Return (X, Y) of the center of cell containing provided text 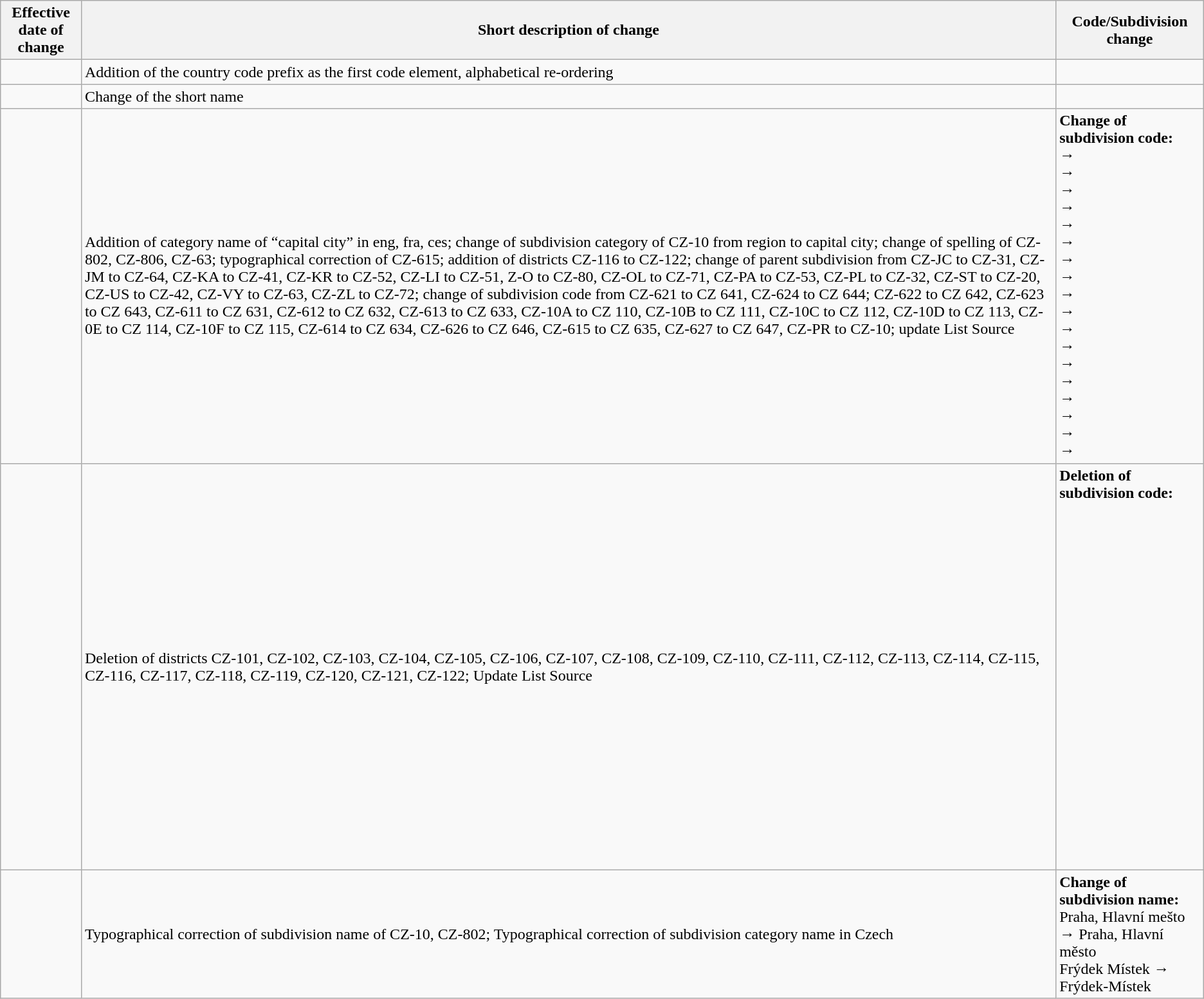
Code/Subdivision change (1130, 30)
Short description of change (569, 30)
Effective date of change (41, 30)
Change of the short name (569, 96)
Addition of the country code prefix as the first code element, alphabetical re-ordering (569, 72)
Typographical correction of subdivision name of CZ-10, CZ-802; Typographical correction of subdivision category name in Czech (569, 934)
Deletion of subdivision code: (1130, 666)
Change of subdivision code: → → → → → → → → → → → → → → → → → → (1130, 286)
Change of subdivision name: Praha, Hlavní mešto → Praha, Hlavní město Frýdek Místek → Frýdek-Místek (1130, 934)
